Output the [X, Y] coordinate of the center of the cell containing the given text.  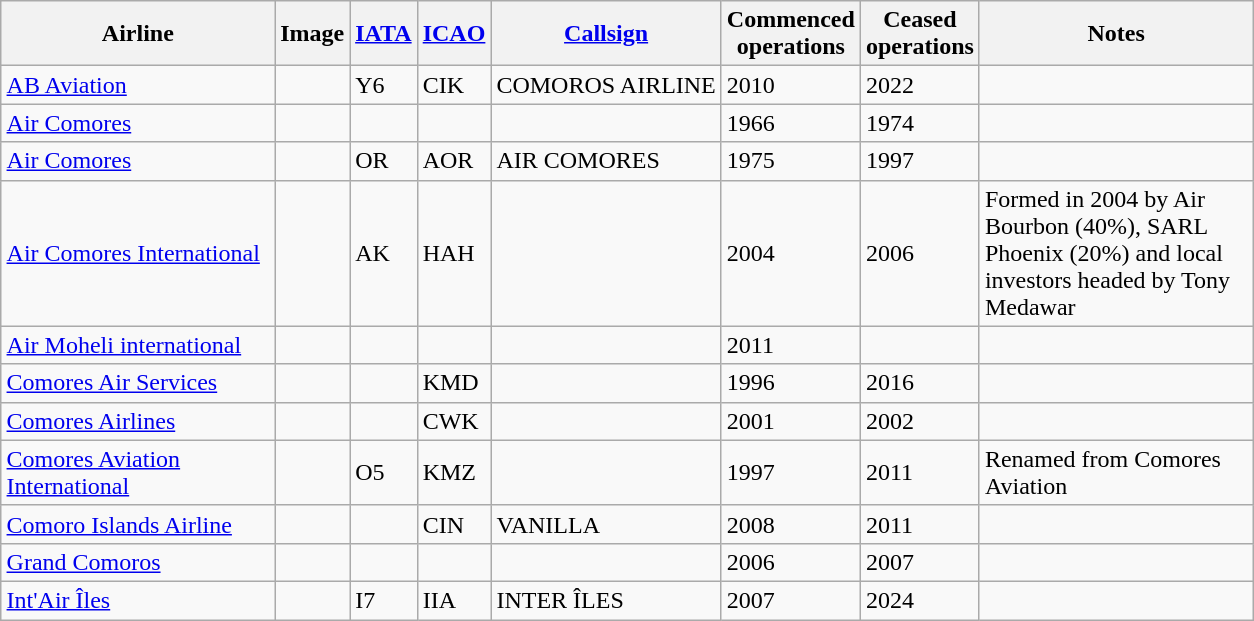
IIA [454, 600]
2022 [920, 85]
Air Moheli international [138, 345]
2004 [790, 253]
COMOROS AIRLINE [606, 85]
2010 [790, 85]
ICAO [454, 34]
HAH [454, 253]
Y6 [384, 85]
1975 [790, 161]
Air Comores International [138, 253]
Ceasedoperations [920, 34]
2024 [920, 600]
I7 [384, 600]
AK [384, 253]
KMD [454, 383]
CIK [454, 85]
AB Aviation [138, 85]
Airline [138, 34]
CWK [454, 421]
Image [312, 34]
IATA [384, 34]
2016 [920, 383]
Comores Aviation International [138, 472]
VANILLA [606, 524]
INTER ÎLES [606, 600]
1966 [790, 123]
Commencedoperations [790, 34]
OR [384, 161]
1996 [790, 383]
AIR COMORES [606, 161]
O5 [384, 472]
Callsign [606, 34]
Int'Air Îles [138, 600]
Comores Airlines [138, 421]
2002 [920, 421]
Comoro Islands Airline [138, 524]
1974 [920, 123]
CIN [454, 524]
Notes [1116, 34]
AOR [454, 161]
2001 [790, 421]
Grand Comoros [138, 562]
Renamed from Comores Aviation [1116, 472]
Comores Air Services [138, 383]
2008 [790, 524]
Formed in 2004 by Air Bourbon (40%), SARL Phoenix (20%) and local investors headed by Tony Medawar [1116, 253]
KMZ [454, 472]
